Find where the given text appears and provide that cell's center as (x, y) coordinate. 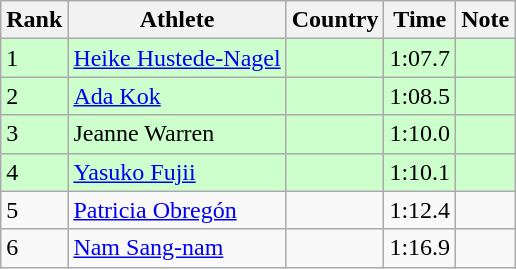
Yasuko Fujii (177, 172)
Jeanne Warren (177, 134)
1:08.5 (420, 96)
1:07.7 (420, 58)
2 (34, 96)
4 (34, 172)
Note (486, 20)
1:10.0 (420, 134)
Athlete (177, 20)
Country (335, 20)
3 (34, 134)
Time (420, 20)
1:12.4 (420, 210)
1:16.9 (420, 248)
Ada Kok (177, 96)
Rank (34, 20)
5 (34, 210)
Nam Sang-nam (177, 248)
Heike Hustede-Nagel (177, 58)
Patricia Obregón (177, 210)
1:10.1 (420, 172)
1 (34, 58)
6 (34, 248)
